Capture the cell that displays the provided text and extract its (x, y) central coordinate. 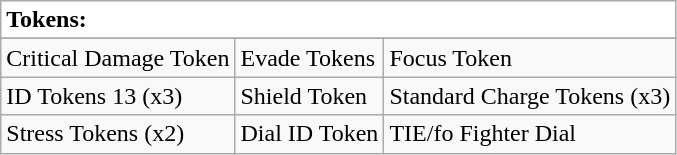
Standard Charge Tokens (x3) (530, 96)
Critical Damage Token (118, 58)
ID Tokens 13 (x3) (118, 96)
Evade Tokens (310, 58)
Shield Token (310, 96)
Stress Tokens (x2) (118, 134)
Focus Token (530, 58)
TIE/fo Fighter Dial (530, 134)
Dial ID Token (310, 134)
Tokens: (338, 20)
